Determine the (X, Y) coordinate at the center of the cell enclosing the given text.  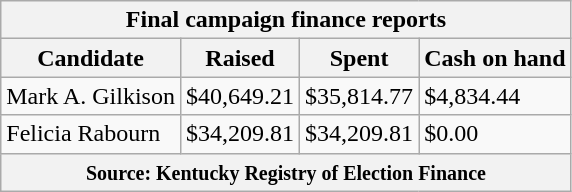
Candidate (91, 58)
$4,834.44 (495, 96)
Source: Kentucky Registry of Election Finance (286, 172)
$0.00 (495, 134)
$35,814.77 (360, 96)
Felicia Rabourn (91, 134)
Raised (240, 58)
$40,649.21 (240, 96)
Spent (360, 58)
Final campaign finance reports (286, 20)
Mark A. Gilkison (91, 96)
Cash on hand (495, 58)
